Pinpoint the cell where the given text exists, returning its (x, y) midpoint coordinate. 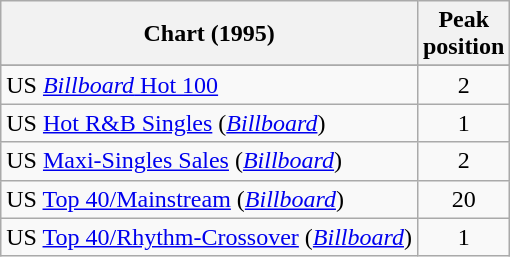
US Top 40/Rhythm-Crossover (Billboard) (210, 237)
US Billboard Hot 100 (210, 85)
US Top 40/Mainstream (Billboard) (210, 199)
US Hot R&B Singles (Billboard) (210, 123)
20 (463, 199)
Peakposition (463, 34)
US Maxi-Singles Sales (Billboard) (210, 161)
Chart (1995) (210, 34)
